Return (x, y) of the center of cell containing provided text 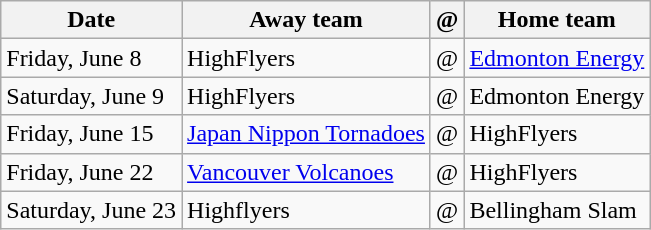
Away team (306, 20)
Saturday, June 23 (92, 210)
Vancouver Volcanoes (306, 172)
Friday, June 15 (92, 134)
Friday, June 8 (92, 58)
Date (92, 20)
Friday, June 22 (92, 172)
Bellingham Slam (557, 210)
Japan Nippon Tornadoes (306, 134)
Highflyers (306, 210)
Home team (557, 20)
Saturday, June 9 (92, 96)
